Return the (X, Y) coordinate for the center point of the cell that contains the specified text.  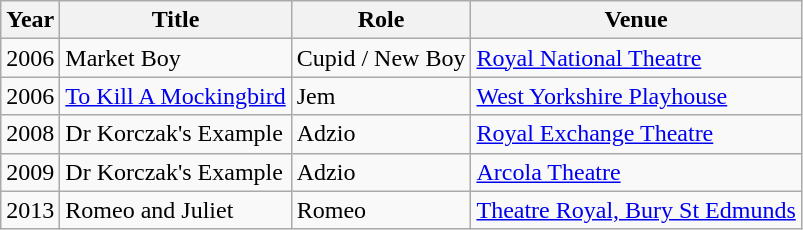
Romeo (381, 210)
Jem (381, 96)
Royal National Theatre (636, 58)
Title (176, 20)
Role (381, 20)
2013 (30, 210)
Arcola Theatre (636, 172)
Market Boy (176, 58)
2009 (30, 172)
Year (30, 20)
Royal Exchange Theatre (636, 134)
Cupid / New Boy (381, 58)
West Yorkshire Playhouse (636, 96)
To Kill A Mockingbird (176, 96)
Venue (636, 20)
Romeo and Juliet (176, 210)
Theatre Royal, Bury St Edmunds (636, 210)
2008 (30, 134)
